For the text-containing cell, return its midpoint in [x, y] coordinate format. 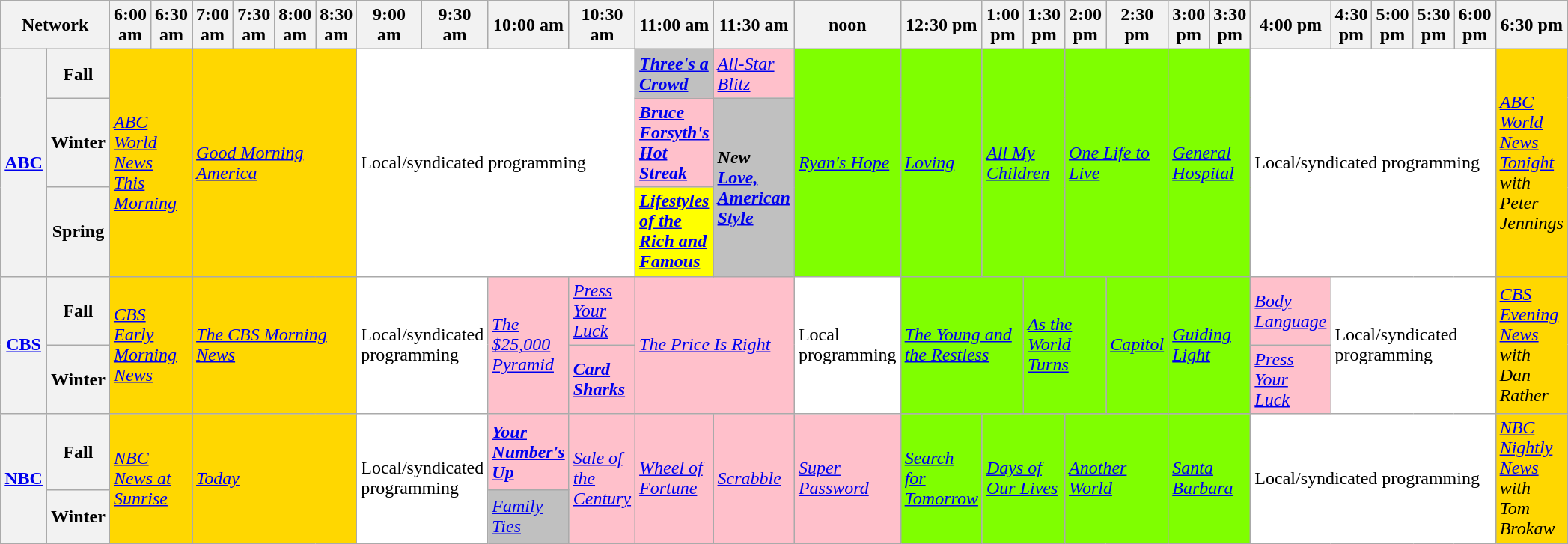
Sale of the Century [602, 479]
As the World Turns [1065, 345]
Lifestyles of the Rich and Famous [674, 232]
9:30 am [455, 25]
New Love, American Style [754, 187]
CBS Early Morning News [150, 345]
Family Ties [528, 517]
One Life to Live [1117, 163]
Capitol [1138, 345]
5:30 pm [1434, 25]
Three's a Crowd [674, 73]
10:30 am [602, 25]
NBC Nightly News with Tom Brokaw [1531, 479]
ABC World News Tonight with Peter Jennings [1531, 163]
Your Number's Up [528, 452]
Guiding Light [1209, 345]
Santa Barbara [1209, 479]
The Young and the Restless [962, 345]
2:30 pm [1138, 25]
Network [55, 25]
CBS Evening News with Dan Rather [1531, 345]
The $25,000 Pyramid [528, 345]
7:00 am [213, 25]
Today [275, 479]
11:30 am [754, 25]
Super Password [847, 479]
Card Sharks [602, 379]
Spring [78, 232]
Scrabble [754, 479]
Good Morning America [275, 163]
noon [847, 25]
CBS [24, 345]
The Price Is Right [716, 345]
9:00 am [389, 25]
All-Star Blitz [754, 73]
11:00 am [674, 25]
Body Language [1290, 311]
Days of Our Lives [1023, 479]
3:30 pm [1230, 25]
The CBS Morning News [275, 345]
6:30 am [171, 25]
2:00 pm [1085, 25]
1:30 pm [1045, 25]
ABC [24, 163]
All My Children [1023, 163]
ABC World News This Morning [150, 163]
5:00 pm [1392, 25]
6:00 pm [1474, 25]
Loving [942, 163]
1:00 pm [1003, 25]
Local programming [847, 345]
12:30 pm [942, 25]
10:00 am [528, 25]
NBC [24, 479]
4:30 pm [1352, 25]
Search for Tomorrow [942, 479]
4:00 pm [1290, 25]
8:30 am [337, 25]
6:30 pm [1531, 25]
Another World [1117, 479]
Bruce Forsyth's Hot Streak [674, 142]
7:30 am [254, 25]
NBC News at Sunrise [150, 479]
Wheel of Fortune [674, 479]
General Hospital [1209, 163]
3:00 pm [1189, 25]
6:00 am [130, 25]
8:00 am [295, 25]
Ryan's Hope [847, 163]
